Return [x, y] of the center of cell containing provided text 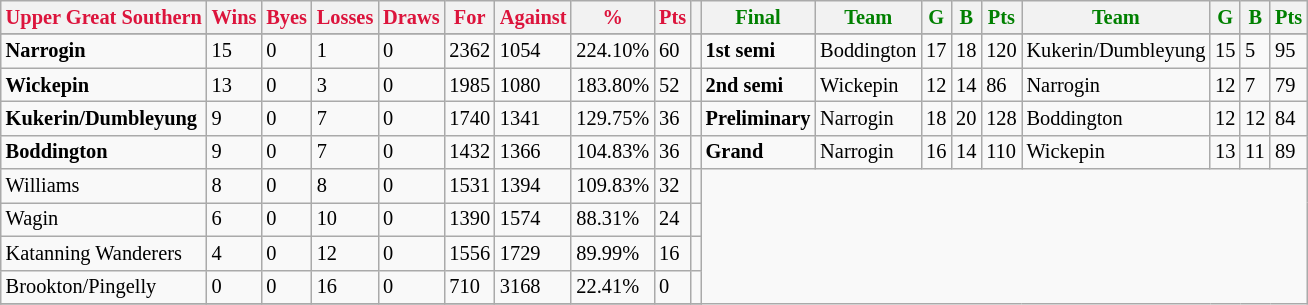
Grand [758, 152]
84 [1288, 118]
4 [234, 253]
17 [936, 51]
32 [672, 186]
Wins [234, 17]
120 [1001, 51]
95 [1288, 51]
Brookton/Pingelly [104, 287]
52 [672, 85]
224.10% [612, 51]
22.41% [612, 287]
5 [1255, 51]
2362 [469, 51]
1531 [469, 186]
1341 [534, 118]
Against [534, 17]
1729 [534, 253]
1390 [469, 219]
Losses [345, 17]
109.83% [612, 186]
2nd semi [758, 85]
1394 [534, 186]
Katanning Wanderers [104, 253]
Draws [411, 17]
89 [1288, 152]
10 [345, 219]
3 [345, 85]
129.75% [612, 118]
24 [672, 219]
1740 [469, 118]
128 [1001, 118]
1574 [534, 219]
1st semi [758, 51]
6 [234, 219]
104.83% [612, 152]
1366 [534, 152]
183.80% [612, 85]
Final [758, 17]
88.31% [612, 219]
60 [672, 51]
710 [469, 287]
% [612, 17]
Williams [104, 186]
For [469, 17]
1054 [534, 51]
Byes [286, 17]
1 [345, 51]
89.99% [612, 253]
110 [1001, 152]
1556 [469, 253]
86 [1001, 85]
1432 [469, 152]
20 [966, 118]
1985 [469, 85]
79 [1288, 85]
Wagin [104, 219]
Upper Great Southern [104, 17]
3168 [534, 287]
11 [1255, 152]
1080 [534, 85]
Preliminary [758, 118]
